Identify which cell holds the provided text, then report its [X, Y] central coordinate. 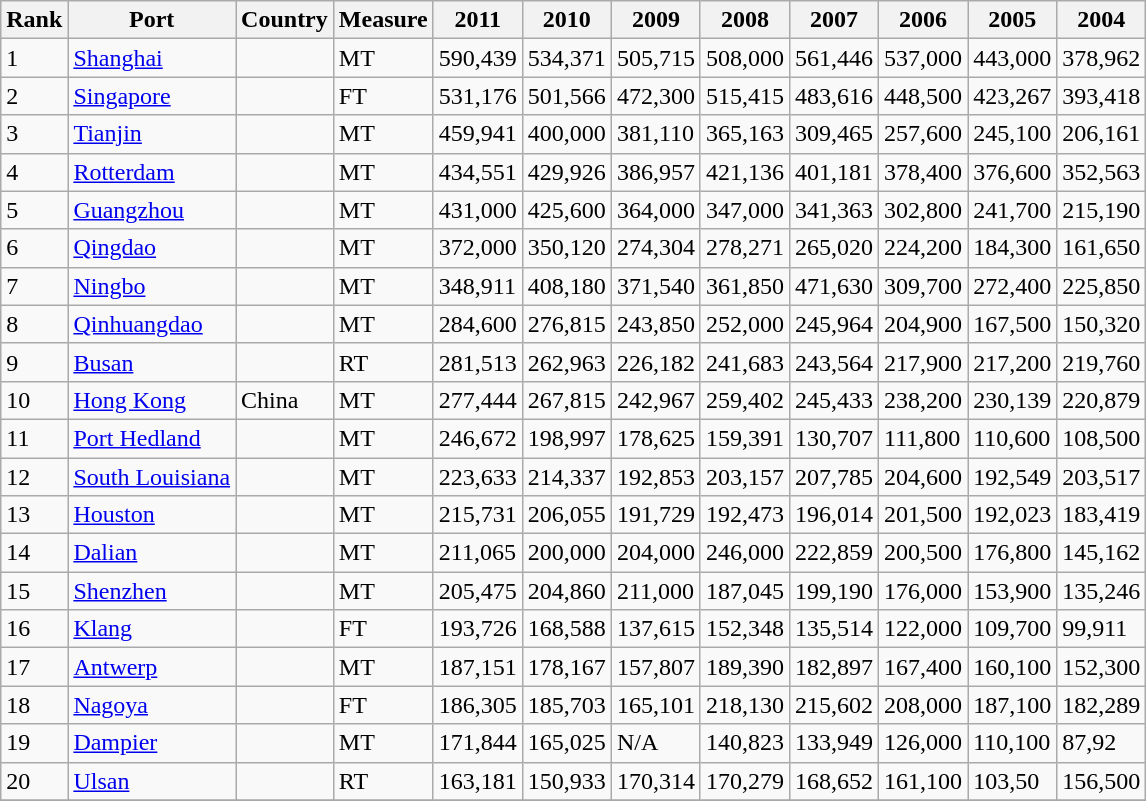
215,190 [1102, 210]
6 [34, 248]
15 [34, 591]
262,963 [566, 362]
241,683 [744, 362]
215,602 [834, 705]
245,964 [834, 324]
170,314 [656, 781]
11 [34, 438]
163,181 [478, 781]
215,731 [478, 515]
161,650 [1102, 248]
284,600 [478, 324]
561,446 [834, 58]
204,900 [924, 324]
217,200 [1012, 362]
265,020 [834, 248]
217,900 [924, 362]
400,000 [566, 134]
South Louisiana [152, 477]
267,815 [566, 400]
2005 [1012, 20]
135,246 [1102, 591]
187,151 [478, 667]
165,025 [566, 743]
429,926 [566, 172]
531,176 [478, 96]
2009 [656, 20]
259,402 [744, 400]
277,444 [478, 400]
Port [152, 20]
590,439 [478, 58]
243,564 [834, 362]
176,800 [1012, 553]
193,726 [478, 629]
505,715 [656, 58]
192,023 [1012, 515]
140,823 [744, 743]
2011 [478, 20]
12 [34, 477]
108,500 [1102, 438]
2004 [1102, 20]
Houston [152, 515]
471,630 [834, 286]
246,672 [478, 438]
20 [34, 781]
348,911 [478, 286]
372,000 [478, 248]
Measure [383, 20]
2007 [834, 20]
211,000 [656, 591]
111,800 [924, 438]
378,400 [924, 172]
161,100 [924, 781]
252,000 [744, 324]
198,997 [566, 438]
378,962 [1102, 58]
Ulsan [152, 781]
Singapore [152, 96]
2006 [924, 20]
182,897 [834, 667]
347,000 [744, 210]
219,760 [1102, 362]
222,859 [834, 553]
145,162 [1102, 553]
243,850 [656, 324]
278,271 [744, 248]
152,348 [744, 629]
203,157 [744, 477]
Tianjin [152, 134]
200,500 [924, 553]
534,371 [566, 58]
2 [34, 96]
Shanghai [152, 58]
187,045 [744, 591]
Guangzhou [152, 210]
Antwerp [152, 667]
165,101 [656, 705]
19 [34, 743]
443,000 [1012, 58]
Klang [152, 629]
14 [34, 553]
272,400 [1012, 286]
386,957 [656, 172]
Rotterdam [152, 172]
421,136 [744, 172]
201,500 [924, 515]
167,500 [1012, 324]
238,200 [924, 400]
Qinhuangdao [152, 324]
103,50 [1012, 781]
Shenzhen [152, 591]
200,000 [566, 553]
171,844 [478, 743]
122,000 [924, 629]
China [285, 400]
185,703 [566, 705]
276,815 [566, 324]
459,941 [478, 134]
4 [34, 172]
3 [34, 134]
Qingdao [152, 248]
168,588 [566, 629]
Port Hedland [152, 438]
204,600 [924, 477]
Ningbo [152, 286]
434,551 [478, 172]
184,300 [1012, 248]
7 [34, 286]
361,850 [744, 286]
203,517 [1102, 477]
281,513 [478, 362]
Hong Kong [152, 400]
225,850 [1102, 286]
126,000 [924, 743]
204,000 [656, 553]
99,911 [1102, 629]
Nagoya [152, 705]
170,279 [744, 781]
1 [34, 58]
137,615 [656, 629]
150,320 [1102, 324]
224,200 [924, 248]
2008 [744, 20]
13 [34, 515]
178,167 [566, 667]
205,475 [478, 591]
150,933 [566, 781]
17 [34, 667]
241,700 [1012, 210]
168,652 [834, 781]
204,860 [566, 591]
192,549 [1012, 477]
Busan [152, 362]
211,065 [478, 553]
302,800 [924, 210]
87,92 [1102, 743]
515,415 [744, 96]
483,616 [834, 96]
245,433 [834, 400]
191,729 [656, 515]
257,600 [924, 134]
8 [34, 324]
218,130 [744, 705]
130,707 [834, 438]
186,305 [478, 705]
341,363 [834, 210]
408,180 [566, 286]
423,267 [1012, 96]
9 [34, 362]
208,000 [924, 705]
223,633 [478, 477]
110,600 [1012, 438]
472,300 [656, 96]
230,139 [1012, 400]
157,807 [656, 667]
109,700 [1012, 629]
309,700 [924, 286]
501,566 [566, 96]
183,419 [1102, 515]
178,625 [656, 438]
381,110 [656, 134]
245,100 [1012, 134]
401,181 [834, 172]
196,014 [834, 515]
364,000 [656, 210]
206,161 [1102, 134]
187,100 [1012, 705]
246,000 [744, 553]
274,304 [656, 248]
393,418 [1102, 96]
Dampier [152, 743]
10 [34, 400]
214,337 [566, 477]
5 [34, 210]
431,000 [478, 210]
Country [285, 20]
220,879 [1102, 400]
176,000 [924, 591]
2010 [566, 20]
182,289 [1102, 705]
167,400 [924, 667]
153,900 [1012, 591]
199,190 [834, 591]
448,500 [924, 96]
226,182 [656, 362]
110,100 [1012, 743]
425,600 [566, 210]
133,949 [834, 743]
371,540 [656, 286]
18 [34, 705]
16 [34, 629]
160,100 [1012, 667]
192,853 [656, 477]
508,000 [744, 58]
Dalian [152, 553]
159,391 [744, 438]
156,500 [1102, 781]
N/A [656, 743]
537,000 [924, 58]
135,514 [834, 629]
376,600 [1012, 172]
Rank [34, 20]
365,163 [744, 134]
352,563 [1102, 172]
350,120 [566, 248]
152,300 [1102, 667]
189,390 [744, 667]
309,465 [834, 134]
206,055 [566, 515]
192,473 [744, 515]
207,785 [834, 477]
242,967 [656, 400]
